Detect which cell encompasses the target text, then output its (x, y) center coordinate. 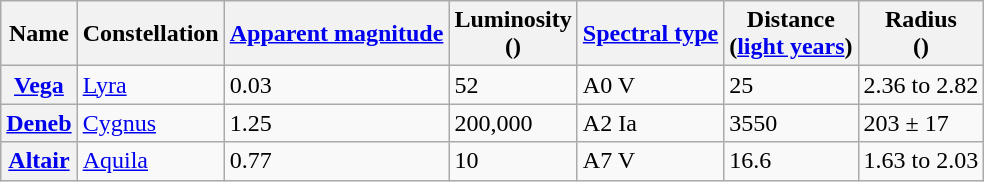
Altair (39, 161)
3550 (791, 123)
Aquila (150, 161)
Deneb (39, 123)
52 (513, 85)
0.77 (336, 161)
Spectral type (650, 34)
Cygnus (150, 123)
Radius() (921, 34)
200,000 (513, 123)
A7 V (650, 161)
Constellation (150, 34)
16.6 (791, 161)
25 (791, 85)
Apparent magnitude (336, 34)
Vega (39, 85)
0.03 (336, 85)
2.36 to 2.82 (921, 85)
10 (513, 161)
Distance(light years) (791, 34)
Name (39, 34)
203 ± 17 (921, 123)
Lyra (150, 85)
A0 V (650, 85)
1.25 (336, 123)
1.63 to 2.03 (921, 161)
A2 Ia (650, 123)
Luminosity() (513, 34)
